Locate the cell with the specified text and output its (X, Y) center coordinate. 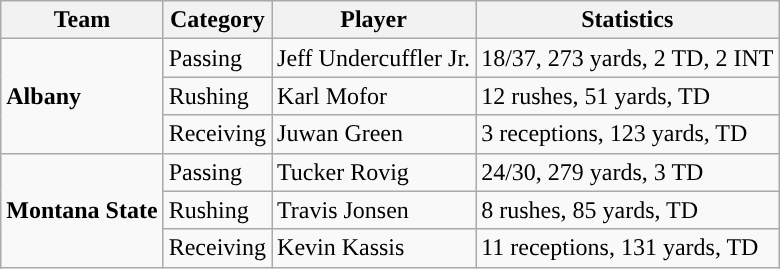
18/37, 273 yards, 2 TD, 2 INT (628, 58)
Team (82, 20)
Tucker Rovig (374, 172)
Jeff Undercuffler Jr. (374, 58)
Travis Jonsen (374, 210)
24/30, 279 yards, 3 TD (628, 172)
8 rushes, 85 yards, TD (628, 210)
Montana State (82, 210)
Category (217, 20)
Kevin Kassis (374, 248)
Player (374, 20)
Statistics (628, 20)
3 receptions, 123 yards, TD (628, 134)
11 receptions, 131 yards, TD (628, 248)
Albany (82, 96)
Juwan Green (374, 134)
12 rushes, 51 yards, TD (628, 96)
Karl Mofor (374, 96)
